For the text-containing cell, return its midpoint in (x, y) coordinate format. 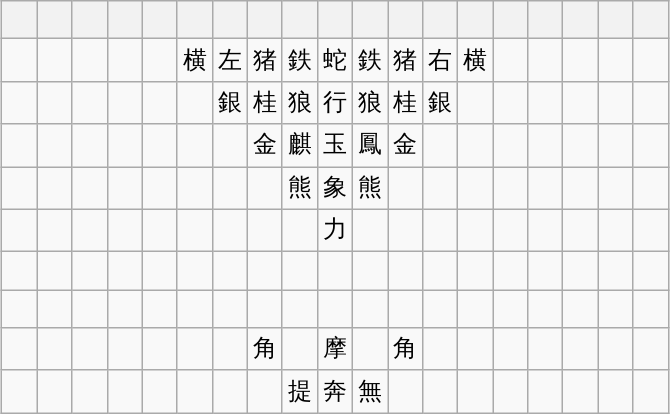
左 (230, 60)
玉 (334, 146)
麒 (300, 146)
鳳 (370, 146)
蛇 (334, 60)
摩 (334, 350)
奔 (334, 392)
力 (334, 230)
無 (370, 392)
象 (334, 188)
右 (440, 60)
提 (300, 392)
行 (334, 102)
